Scan for the cell matching the given text and deliver its (X, Y) coordinate at center. 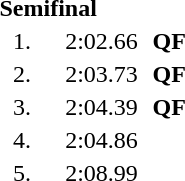
2:02.66 (102, 41)
2:03.73 (102, 74)
2:04.86 (102, 140)
2:04.39 (102, 107)
